Identify which cell holds the provided text, then report its [X, Y] central coordinate. 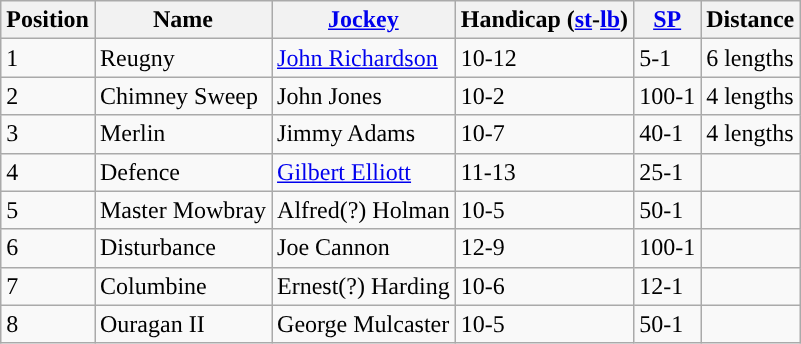
6 lengths [750, 58]
10-2 [544, 96]
Merlin [182, 134]
Joe Cannon [364, 248]
40-1 [668, 134]
12-1 [668, 286]
6 [48, 248]
Reugny [182, 58]
Position [48, 20]
7 [48, 286]
Chimney Sweep [182, 96]
Name [182, 20]
1 [48, 58]
Ernest(?) Harding [364, 286]
John Richardson [364, 58]
Defence [182, 172]
Distance [750, 20]
Columbine [182, 286]
12-9 [544, 248]
Jimmy Adams [364, 134]
Gilbert Elliott [364, 172]
5 [48, 210]
John Jones [364, 96]
25-1 [668, 172]
10-6 [544, 286]
Disturbance [182, 248]
Master Mowbray [182, 210]
George Mulcaster [364, 324]
4 [48, 172]
2 [48, 96]
11-13 [544, 172]
Ouragan II [182, 324]
SP [668, 20]
10-7 [544, 134]
5-1 [668, 58]
3 [48, 134]
10-12 [544, 58]
8 [48, 324]
Handicap (st-lb) [544, 20]
Alfred(?) Holman [364, 210]
Jockey [364, 20]
